Provide the [x, y] coordinate of the cell's center where the given text is located.  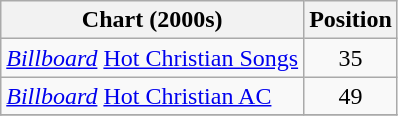
Position [351, 20]
Chart (2000s) [152, 20]
35 [351, 58]
Billboard Hot Christian AC [152, 96]
Billboard Hot Christian Songs [152, 58]
49 [351, 96]
